Capture the cell that displays the provided text and extract its (X, Y) central coordinate. 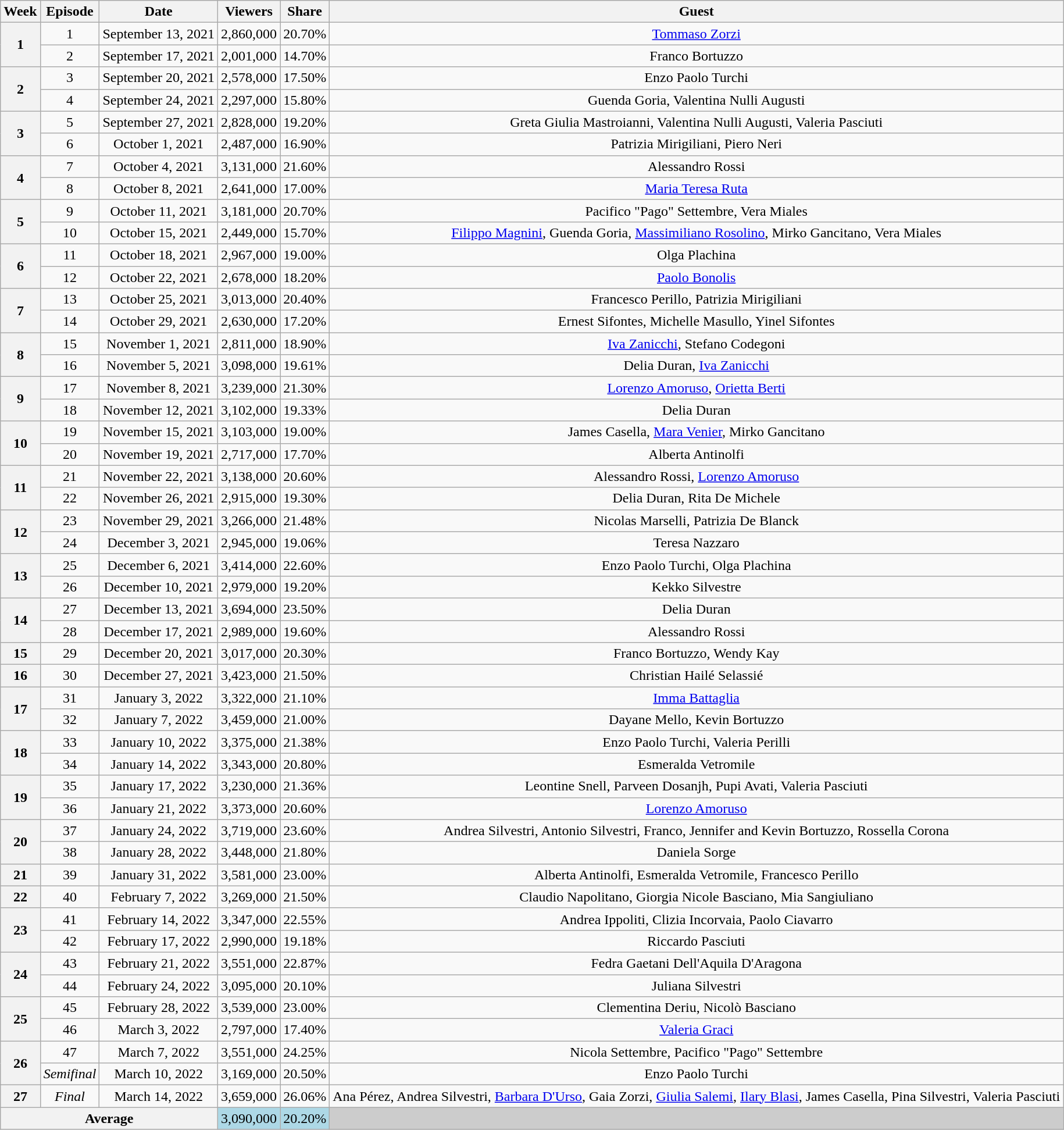
2,297,000 (249, 100)
February 28, 2022 (159, 1008)
2,630,000 (249, 322)
Guenda Goria, Valentina Nulli Augusti (697, 100)
2,967,000 (249, 255)
14.70% (305, 56)
22.87% (305, 963)
3,375,000 (249, 742)
3,098,000 (249, 366)
3,169,000 (249, 1074)
January 7, 2022 (159, 720)
3,343,000 (249, 764)
Pacifico "Pago" Settembre, Vera Miales (697, 211)
21.30% (305, 388)
19.60% (305, 631)
Olga Plachina (697, 255)
20.10% (305, 986)
21.00% (305, 720)
Francesco Perillo, Patrizia Mirigiliani (697, 300)
19.33% (305, 410)
2,989,000 (249, 631)
Franco Bortuzzo, Wendy Kay (697, 654)
2,678,000 (249, 277)
18.90% (305, 344)
41 (70, 919)
November 19, 2021 (159, 454)
Alberta Antinolfi (697, 454)
January 21, 2022 (159, 808)
March 14, 2022 (159, 1096)
3,102,000 (249, 410)
19.06% (305, 543)
2,979,000 (249, 587)
January 3, 2022 (159, 698)
February 24, 2022 (159, 986)
2,811,000 (249, 344)
3,269,000 (249, 897)
December 20, 2021 (159, 654)
45 (70, 1008)
January 28, 2022 (159, 853)
Kekko Silvestre (697, 587)
19.30% (305, 498)
January 31, 2022 (159, 875)
Date (159, 12)
3,090,000 (249, 1118)
Delia Duran, Rita De Michele (697, 498)
31 (70, 698)
29 (70, 654)
Paolo Bonolis (697, 277)
3,694,000 (249, 609)
December 17, 2021 (159, 631)
December 6, 2021 (159, 565)
Semifinal (70, 1074)
22.55% (305, 919)
3,103,000 (249, 432)
Filippo Magnini, Guenda Goria, Massimiliano Rosolino, Mirko Gancitano, Vera Miales (697, 233)
19.18% (305, 941)
3,230,000 (249, 786)
3,414,000 (249, 565)
February 14, 2022 (159, 919)
2,860,000 (249, 34)
Iva Zanicchi, Stefano Codegoni (697, 344)
Patrizia Mirigiliani, Piero Neri (697, 144)
20.20% (305, 1118)
3,131,000 (249, 166)
47 (70, 1052)
November 12, 2021 (159, 410)
October 8, 2021 (159, 188)
3,423,000 (249, 676)
2,828,000 (249, 122)
February 17, 2022 (159, 941)
21.60% (305, 166)
Tommaso Zorzi (697, 34)
Week (20, 12)
2,449,000 (249, 233)
December 10, 2021 (159, 587)
James Casella, Mara Venier, Mirko Gancitano (697, 432)
Final (70, 1096)
Episode (70, 12)
Share (305, 12)
43 (70, 963)
2,945,000 (249, 543)
Christian Hailé Selassié (697, 676)
November 5, 2021 (159, 366)
October 15, 2021 (159, 233)
Juliana Silvestri (697, 986)
November 26, 2021 (159, 498)
Average (109, 1118)
28 (70, 631)
March 3, 2022 (159, 1030)
October 18, 2021 (159, 255)
3,322,000 (249, 698)
3,448,000 (249, 853)
15.80% (305, 100)
Viewers (249, 12)
Enzo Paolo Turchi, Olga Plachina (697, 565)
2,487,000 (249, 144)
Lorenzo Amoruso (697, 808)
Leontine Snell, Parveen Dosanjh, Pupi Avati, Valeria Pasciuti (697, 786)
Claudio Napolitano, Giorgia Nicole Basciano, Mia Sangiuliano (697, 897)
December 13, 2021 (159, 609)
Andrea Silvestri, Antonio Silvestri, Franco, Jennifer and Kevin Bortuzzo, Rossella Corona (697, 830)
3,017,000 (249, 654)
September 27, 2021 (159, 122)
2,990,000 (249, 941)
2,641,000 (249, 188)
3,239,000 (249, 388)
March 10, 2022 (159, 1074)
October 25, 2021 (159, 300)
21.36% (305, 786)
Nicolas Marselli, Patrizia De Blanck (697, 521)
3,459,000 (249, 720)
17.00% (305, 188)
October 1, 2021 (159, 144)
Dayane Mello, Kevin Bortuzzo (697, 720)
Franco Bortuzzo (697, 56)
January 14, 2022 (159, 764)
Alessandro Rossi, Lorenzo Amoruso (697, 476)
2,001,000 (249, 56)
Ana Pérez, Andrea Silvestri, Barbara D'Urso, Gaia Zorzi, Giulia Salemi, Ilary Blasi, James Casella, Pina Silvestri, Valeria Pasciuti (697, 1096)
3,539,000 (249, 1008)
Fedra Gaetani Dell'Aquila D'Aragona (697, 963)
Delia Duran, Iva Zanicchi (697, 366)
26.06% (305, 1096)
17.50% (305, 78)
16.90% (305, 144)
19.61% (305, 366)
January 10, 2022 (159, 742)
March 7, 2022 (159, 1052)
Alberta Antinolfi, Esmeralda Vetromile, Francesco Perillo (697, 875)
20.30% (305, 654)
Maria Teresa Ruta (697, 188)
3,347,000 (249, 919)
3,138,000 (249, 476)
21.38% (305, 742)
3,581,000 (249, 875)
22.60% (305, 565)
42 (70, 941)
35 (70, 786)
October 22, 2021 (159, 277)
17.70% (305, 454)
38 (70, 853)
2,717,000 (249, 454)
November 22, 2021 (159, 476)
46 (70, 1030)
November 1, 2021 (159, 344)
Ernest Sifontes, Michelle Masullo, Yinel Sifontes (697, 322)
Guest (697, 12)
2,578,000 (249, 78)
September 20, 2021 (159, 78)
Lorenzo Amoruso, Orietta Berti (697, 388)
February 21, 2022 (159, 963)
39 (70, 875)
December 3, 2021 (159, 543)
3,659,000 (249, 1096)
Greta Giulia Mastroianni, Valentina Nulli Augusti, Valeria Pasciuti (697, 122)
17.40% (305, 1030)
November 15, 2021 (159, 432)
Imma Battaglia (697, 698)
Nicola Settembre, Pacifico "Pago" Settembre (697, 1052)
3,719,000 (249, 830)
February 7, 2022 (159, 897)
September 24, 2021 (159, 100)
Clementina Deriu, Nicolò Basciano (697, 1008)
34 (70, 764)
Riccardo Pasciuti (697, 941)
Enzo Paolo Turchi, Valeria Perilli (697, 742)
21.80% (305, 853)
September 17, 2021 (159, 56)
November 29, 2021 (159, 521)
40 (70, 897)
23.50% (305, 609)
October 29, 2021 (159, 322)
23.60% (305, 830)
December 27, 2021 (159, 676)
20.80% (305, 764)
3,181,000 (249, 211)
21.48% (305, 521)
Esmeralda Vetromile (697, 764)
33 (70, 742)
15.70% (305, 233)
2,915,000 (249, 498)
36 (70, 808)
3,095,000 (249, 986)
October 11, 2021 (159, 211)
32 (70, 720)
37 (70, 830)
3,013,000 (249, 300)
Andrea Ippoliti, Clizia Incorvaia, Paolo Ciavarro (697, 919)
18.20% (305, 277)
17.20% (305, 322)
21.10% (305, 698)
20.40% (305, 300)
3,266,000 (249, 521)
Valeria Graci (697, 1030)
2,797,000 (249, 1030)
Teresa Nazzaro (697, 543)
November 8, 2021 (159, 388)
20.50% (305, 1074)
January 17, 2022 (159, 786)
September 13, 2021 (159, 34)
24.25% (305, 1052)
Daniela Sorge (697, 853)
44 (70, 986)
October 4, 2021 (159, 166)
3,373,000 (249, 808)
30 (70, 676)
January 24, 2022 (159, 830)
